For the text-containing cell, return its midpoint in (x, y) coordinate format. 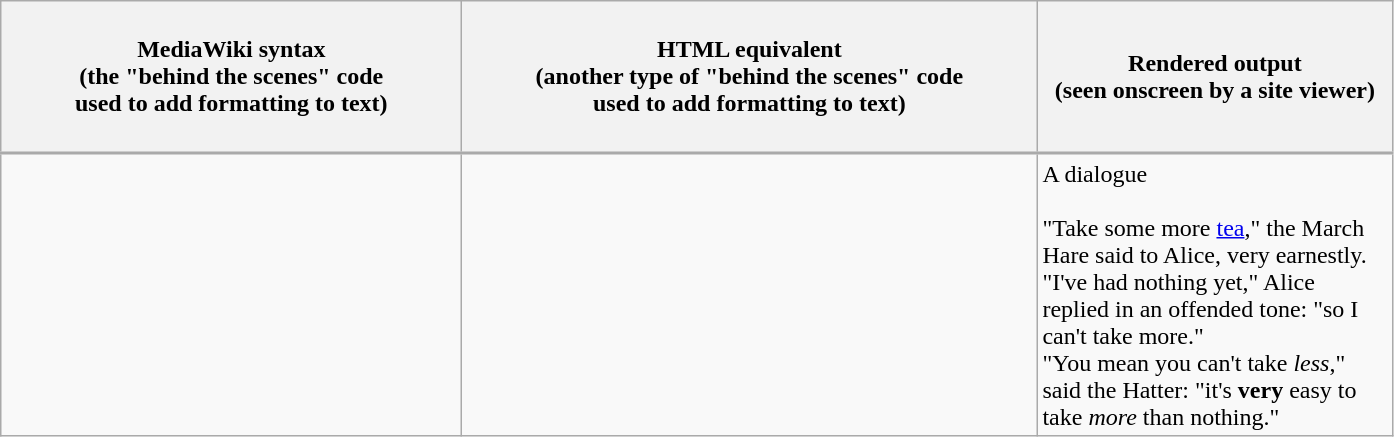
MediaWiki syntax (the "behind the scenes" code used to add formatting to text) (232, 78)
HTML equivalent (another type of "behind the scenes" code used to add formatting to text) (750, 78)
Rendered output (seen onscreen by a site viewer) (1215, 78)
